Return (X, Y) of the center of cell containing provided text 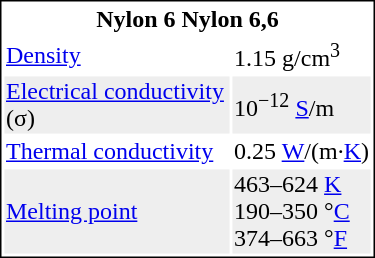
Thermal conductivity (116, 152)
Density (116, 56)
0.25 W/(m·K) (302, 152)
1.15 g/cm3 (302, 56)
10−12 S/m (302, 106)
463–624 K 190–350 °C 374–663 °F (302, 212)
Nylon 6 Nylon 6,6 (187, 19)
Electrical conductivity (σ) (116, 106)
Melting point (116, 212)
